Return [X, Y] of the center of cell containing provided text 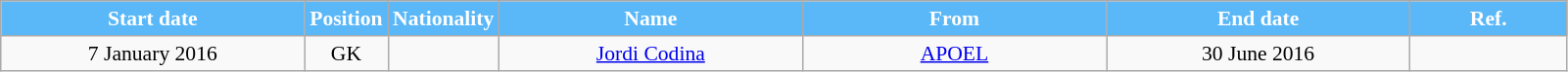
30 June 2016 [1259, 54]
Ref. [1489, 18]
Position [347, 18]
Nationality [443, 18]
APOEL [954, 54]
Start date [153, 18]
GK [347, 54]
End date [1259, 18]
From [954, 18]
Jordi Codina [650, 54]
7 January 2016 [153, 54]
Name [650, 18]
